Detect which cell encompasses the target text, then output its (x, y) center coordinate. 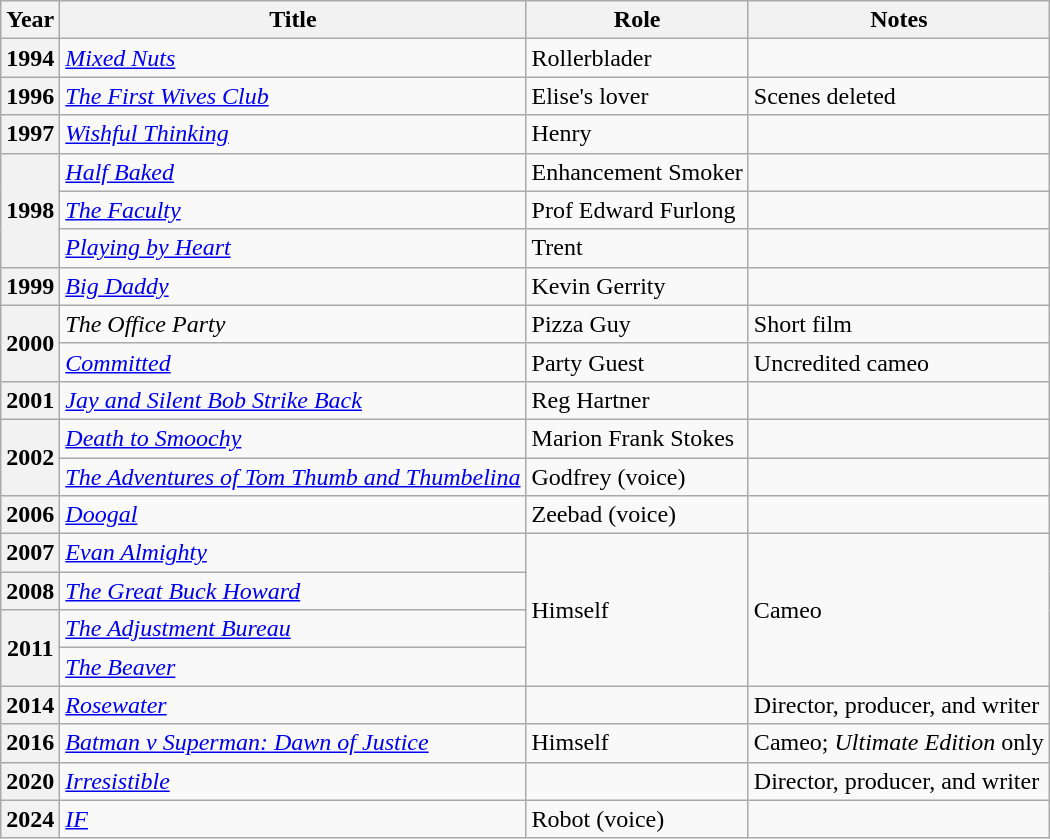
Big Daddy (293, 286)
2002 (30, 457)
Enhancement Smoker (637, 172)
Marion Frank Stokes (637, 438)
2001 (30, 400)
Wishful Thinking (293, 134)
Rosewater (293, 705)
2006 (30, 515)
1998 (30, 210)
2016 (30, 743)
IF (293, 819)
The Great Buck Howard (293, 591)
Kevin Gerrity (637, 286)
The Adventures of Tom Thumb and Thumbelina (293, 477)
2007 (30, 553)
Year (30, 20)
Notes (898, 20)
The Adjustment Bureau (293, 629)
The Faculty (293, 210)
2014 (30, 705)
The Office Party (293, 324)
1997 (30, 134)
Robot (voice) (637, 819)
Henry (637, 134)
Jay and Silent Bob Strike Back (293, 400)
Batman v Superman: Dawn of Justice (293, 743)
Death to Smoochy (293, 438)
2020 (30, 781)
Trent (637, 248)
Reg Hartner (637, 400)
Mixed Nuts (293, 58)
Evan Almighty (293, 553)
Cameo (898, 610)
Irresistible (293, 781)
Title (293, 20)
Pizza Guy (637, 324)
Cameo; Ultimate Edition only (898, 743)
1996 (30, 96)
2011 (30, 648)
Short film (898, 324)
Godfrey (voice) (637, 477)
Playing by Heart (293, 248)
Zeebad (voice) (637, 515)
Doogal (293, 515)
Role (637, 20)
Prof Edward Furlong (637, 210)
Uncredited cameo (898, 362)
2024 (30, 819)
The Beaver (293, 667)
Committed (293, 362)
Elise's lover (637, 96)
2008 (30, 591)
The First Wives Club (293, 96)
1994 (30, 58)
Scenes deleted (898, 96)
1999 (30, 286)
Rollerblader (637, 58)
Half Baked (293, 172)
Party Guest (637, 362)
2000 (30, 343)
